From the cell containing the given text, extract its center point as [X, Y] coordinate. 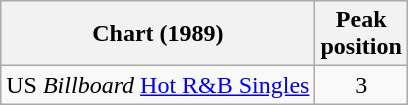
US Billboard Hot R&B Singles [158, 85]
Chart (1989) [158, 34]
Peakposition [361, 34]
3 [361, 85]
